Return (X, Y) of the center of cell containing provided text 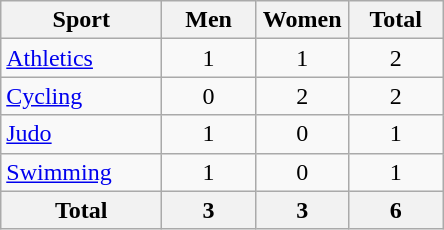
Judo (82, 134)
Women (302, 20)
Sport (82, 20)
6 (396, 210)
Men (209, 20)
Athletics (82, 58)
Cycling (82, 96)
Swimming (82, 172)
